Provide the [X, Y] coordinate of the cell's center where the given text is located.  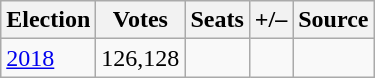
Election [48, 20]
126,128 [140, 58]
Seats [217, 20]
Votes [140, 20]
Source [334, 20]
2018 [48, 58]
+/– [270, 20]
